Locate the cell with the specified text and output its (x, y) center coordinate. 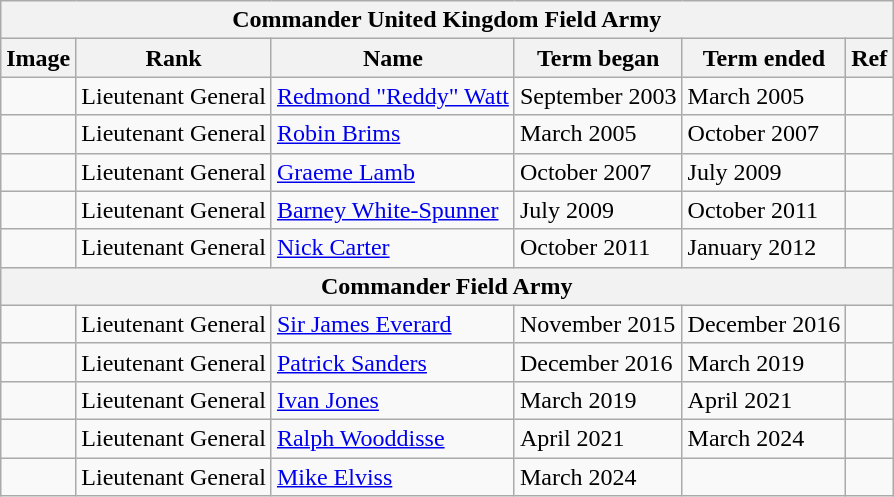
Patrick Sanders (392, 362)
Ivan Jones (392, 400)
Commander United Kingdom Field Army (447, 20)
Commander Field Army (447, 286)
Name (392, 58)
Redmond "Reddy" Watt (392, 96)
September 2003 (598, 96)
Ref (870, 58)
Ralph Wooddisse (392, 438)
Mike Elviss (392, 477)
Nick Carter (392, 248)
Graeme Lamb (392, 172)
Rank (174, 58)
Sir James Everard (392, 324)
January 2012 (764, 248)
Term ended (764, 58)
Robin Brims (392, 134)
Barney White-Spunner (392, 210)
Term began (598, 58)
November 2015 (598, 324)
Image (38, 58)
